Find where the given text appears and provide that cell's center as (X, Y) coordinate. 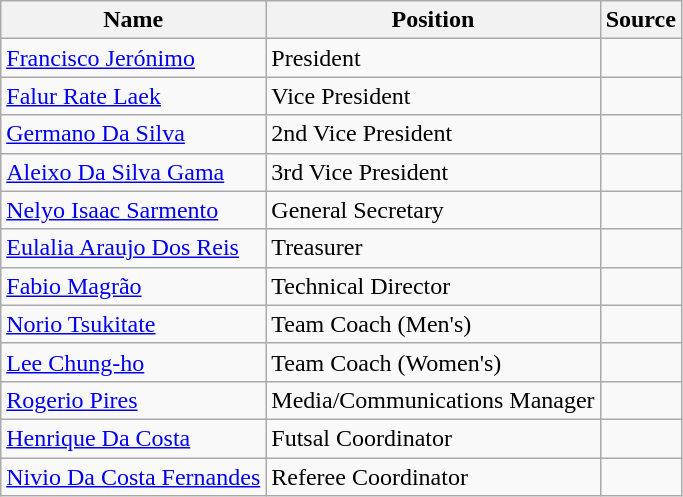
Name (134, 20)
Nivio Da Costa Fernandes (134, 477)
Norio Tsukitate (134, 324)
2nd Vice President (433, 134)
Media/Communications Manager (433, 400)
General Secretary (433, 210)
Rogerio Pires (134, 400)
Francisco Jerónimo (134, 58)
President (433, 58)
Team Coach (Women's) (433, 362)
Source (640, 20)
3rd Vice President (433, 172)
Position (433, 20)
Henrique Da Costa (134, 438)
Eulalia Araujo Dos Reis (134, 248)
Germano Da Silva (134, 134)
Aleixo Da Silva Gama (134, 172)
Referee Coordinator (433, 477)
Futsal Coordinator (433, 438)
Technical Director (433, 286)
Falur Rate Laek (134, 96)
Lee Chung-ho (134, 362)
Treasurer (433, 248)
Nelyo Isaac Sarmento (134, 210)
Vice President (433, 96)
Fabio Magrão (134, 286)
Team Coach (Men's) (433, 324)
